Capture the cell that displays the provided text and extract its [X, Y] central coordinate. 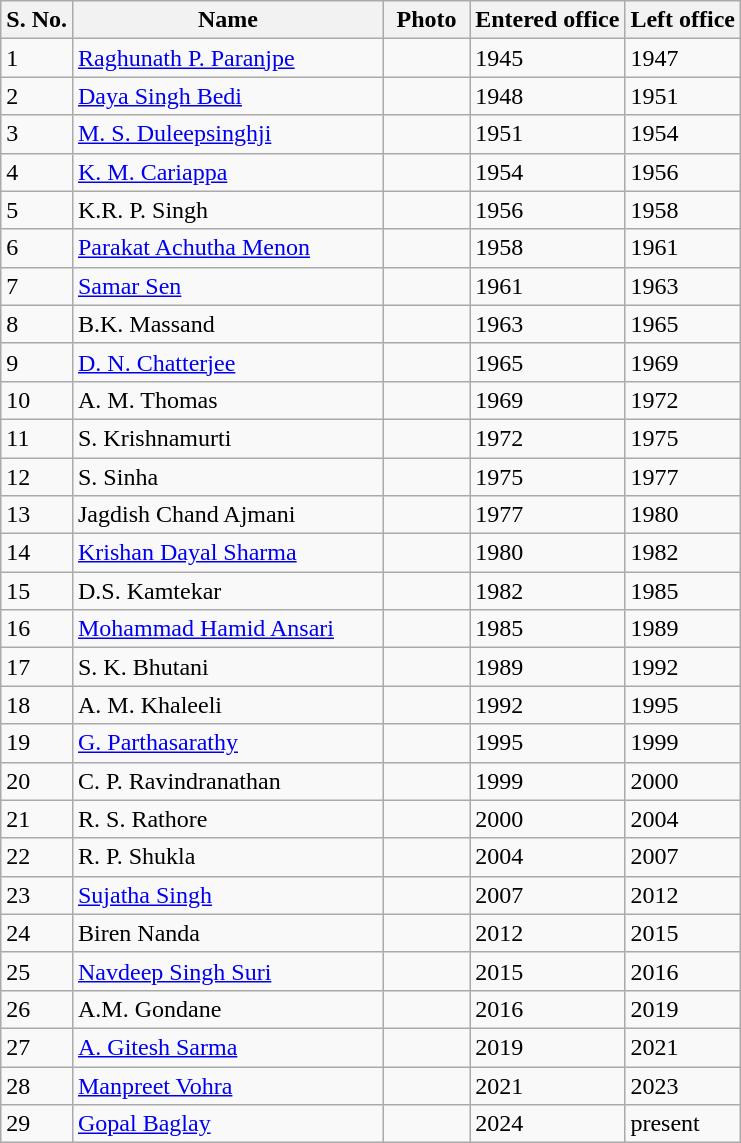
S. Sinha [228, 477]
9 [37, 362]
Name [228, 20]
17 [37, 667]
C. P. Ravindranathan [228, 781]
S. K. Bhutani [228, 667]
G. Parthasarathy [228, 743]
D. N. Chatterjee [228, 362]
1948 [548, 96]
K.R. P. Singh [228, 210]
6 [37, 248]
Navdeep Singh Suri [228, 971]
A. Gitesh Sarma [228, 1047]
Krishan Dayal Sharma [228, 553]
Jagdish Chand Ajmani [228, 515]
Biren Nanda [228, 933]
28 [37, 1085]
11 [37, 438]
2023 [683, 1085]
14 [37, 553]
21 [37, 819]
1947 [683, 58]
B.K. Massand [228, 324]
D.S. Kamtekar [228, 591]
18 [37, 705]
3 [37, 134]
Daya Singh Bedi [228, 96]
Gopal Baglay [228, 1124]
R. S. Rathore [228, 819]
Photo [427, 20]
13 [37, 515]
23 [37, 895]
29 [37, 1124]
present [683, 1124]
Left office [683, 20]
5 [37, 210]
Samar Sen [228, 286]
15 [37, 591]
R. P. Shukla [228, 857]
A.M. Gondane [228, 1009]
S. No. [37, 20]
Entered office [548, 20]
2 [37, 96]
Parakat Achutha Menon [228, 248]
20 [37, 781]
1 [37, 58]
10 [37, 400]
1945 [548, 58]
A. M. Thomas [228, 400]
2024 [548, 1124]
4 [37, 172]
24 [37, 933]
12 [37, 477]
7 [37, 286]
Manpreet Vohra [228, 1085]
Mohammad Hamid Ansari [228, 629]
8 [37, 324]
K. M. Cariappa [228, 172]
25 [37, 971]
19 [37, 743]
S. Krishnamurti [228, 438]
26 [37, 1009]
Raghunath P. Paranjpe [228, 58]
16 [37, 629]
Sujatha Singh [228, 895]
M. S. Duleepsinghji [228, 134]
27 [37, 1047]
22 [37, 857]
A. M. Khaleeli [228, 705]
